Pinpoint the cell where the given text exists, returning its [x, y] midpoint coordinate. 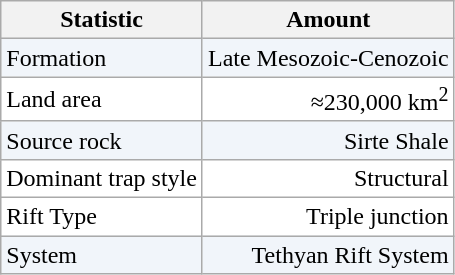
Sirte Shale [328, 140]
Triple junction [328, 217]
Structural [328, 178]
≈230,000 km2 [328, 100]
Amount [328, 20]
Dominant trap style [102, 178]
Tethyan Rift System [328, 255]
Late Mesozoic-Cenozoic [328, 58]
System [102, 255]
Statistic [102, 20]
Rift Type [102, 217]
Formation [102, 58]
Source rock [102, 140]
Land area [102, 100]
